Detect which cell encompasses the target text, then output its (x, y) center coordinate. 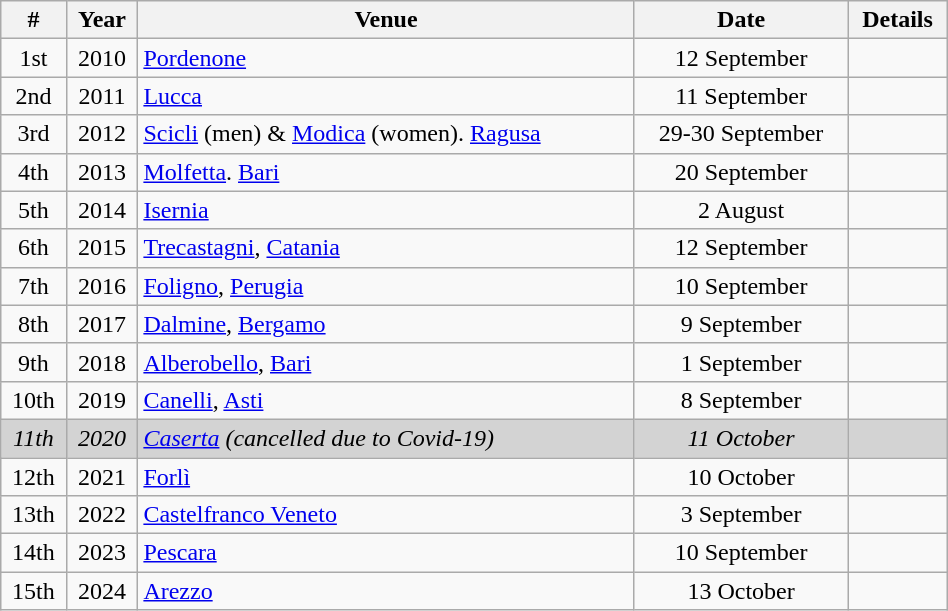
Lucca (386, 96)
Dalmine, Bergamo (386, 324)
Pescara (386, 553)
Alberobello, Bari (386, 362)
Date (741, 20)
Forlì (386, 477)
2012 (102, 134)
8th (34, 324)
2021 (102, 477)
29-30 September (741, 134)
Pordenone (386, 58)
10th (34, 400)
1 September (741, 362)
2 August (741, 210)
9 September (741, 324)
2017 (102, 324)
9th (34, 362)
Foligno, Perugia (386, 286)
11 October (741, 438)
2019 (102, 400)
8 September (741, 400)
Arezzo (386, 591)
2nd (34, 96)
3 September (741, 515)
Scicli (men) & Modica (women). Ragusa (386, 134)
5th (34, 210)
2011 (102, 96)
2015 (102, 248)
Molfetta. Bari (386, 172)
1st (34, 58)
6th (34, 248)
20 September (741, 172)
2013 (102, 172)
Canelli, Asti (386, 400)
Details (898, 20)
2022 (102, 515)
Venue (386, 20)
Castelfranco Veneto (386, 515)
11th (34, 438)
12th (34, 477)
4th (34, 172)
# (34, 20)
Isernia (386, 210)
3rd (34, 134)
11 September (741, 96)
10 October (741, 477)
Trecastagni, Catania (386, 248)
2014 (102, 210)
2020 (102, 438)
2016 (102, 286)
13 October (741, 591)
Caserta (cancelled due to Covid-19) (386, 438)
2018 (102, 362)
2024 (102, 591)
7th (34, 286)
14th (34, 553)
2010 (102, 58)
2023 (102, 553)
Year (102, 20)
15th (34, 591)
13th (34, 515)
